Locate the cell with the specified text and output its (X, Y) center coordinate. 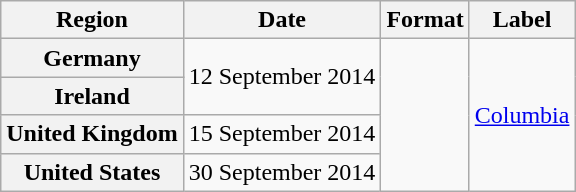
Region (92, 20)
United States (92, 172)
Date (282, 20)
United Kingdom (92, 134)
Columbia (522, 115)
15 September 2014 (282, 134)
Format (425, 20)
Label (522, 20)
30 September 2014 (282, 172)
Germany (92, 58)
12 September 2014 (282, 77)
Ireland (92, 96)
